Find where the given text appears and provide that cell's center as [x, y] coordinate. 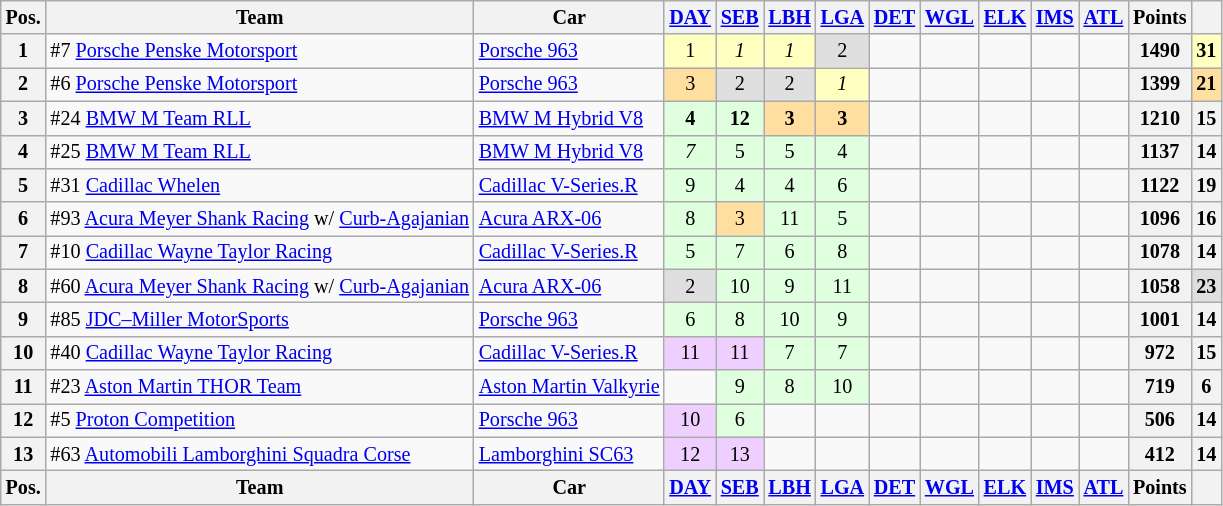
1399 [1160, 85]
#6 Porsche Penske Motorsport [260, 85]
19 [1206, 186]
31 [1206, 52]
1490 [1160, 52]
506 [1160, 421]
#63 Automobili Lamborghini Squadra Corse [260, 455]
#60 Acura Meyer Shank Racing w/ Curb-Agajanian [260, 287]
972 [1160, 354]
#93 Acura Meyer Shank Racing w/ Curb-Agajanian [260, 220]
1122 [1160, 186]
412 [1160, 455]
1058 [1160, 287]
1137 [1160, 152]
719 [1160, 387]
16 [1206, 220]
#24 BMW M Team RLL [260, 119]
#85 JDC–Miller MotorSports [260, 320]
#7 Porsche Penske Motorsport [260, 52]
#25 BMW M Team RLL [260, 152]
#40 Cadillac Wayne Taylor Racing [260, 354]
21 [1206, 85]
#31 Cadillac Whelen [260, 186]
1210 [1160, 119]
#23 Aston Martin THOR Team [260, 387]
1001 [1160, 320]
Aston Martin Valkyrie [570, 387]
1096 [1160, 220]
#5 Proton Competition [260, 421]
23 [1206, 287]
#10 Cadillac Wayne Taylor Racing [260, 253]
1078 [1160, 253]
Lamborghini SC63 [570, 455]
